Return (x, y) of the center of cell containing provided text 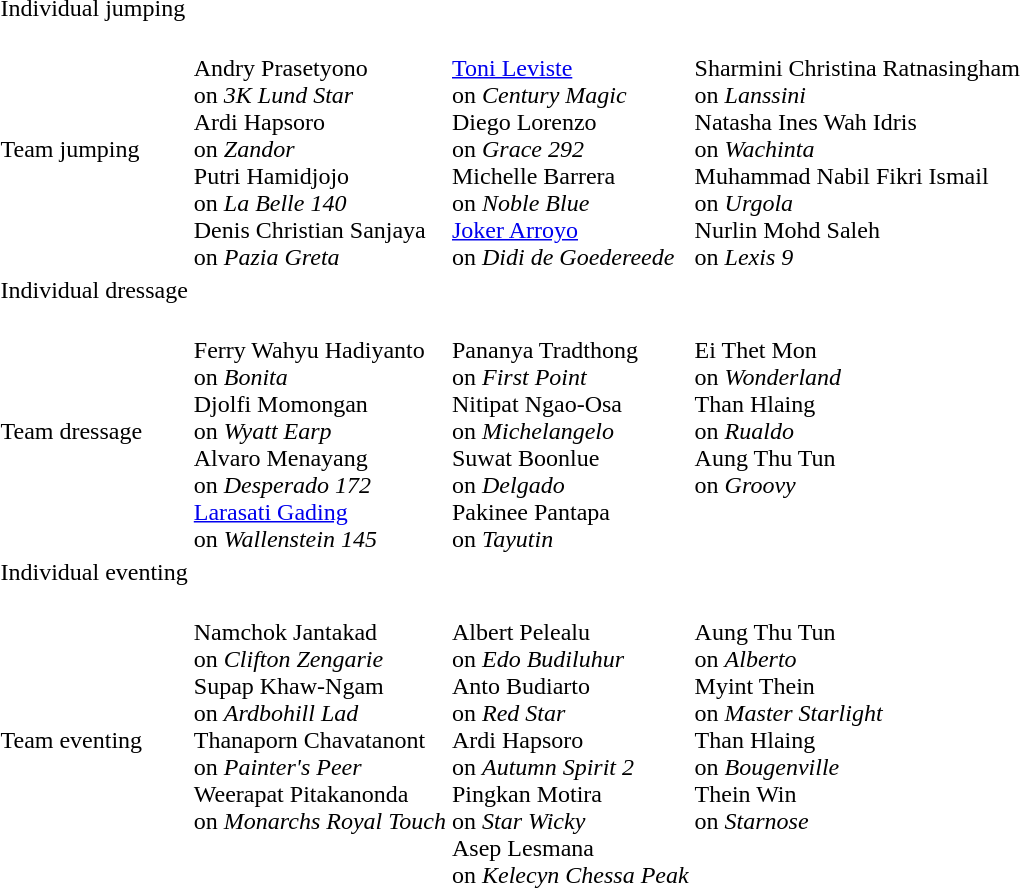
Andry Prasetyonoon 3K Lund StarArdi Hapsoroon ZandorPutri Hamidjojoon La Belle 140Denis Christian Sanjayaon Pazia Greta (320, 149)
Pananya Tradthongon First PointNitipat Ngao-Osaon MichelangeloSuwat Boonlueon DelgadoPakinee Pantapaon Tayutin (570, 431)
Ferry Wahyu Hadiyantoon BonitaDjolfi Momonganon Wyatt EarpAlvaro Menayangon Desperado 172Larasati Gadingon Wallenstein 145 (320, 431)
Toni Levisteon Century MagicDiego Lorenzoon Grace 292Michelle Barreraon Noble BlueJoker Arroyoon Didi de Goedereede (570, 149)
